Return the (X, Y) coordinate for the center point of the cell that contains the specified text.  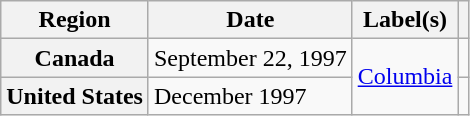
Columbia (405, 77)
United States (75, 96)
Region (75, 20)
September 22, 1997 (250, 58)
Canada (75, 58)
Label(s) (405, 20)
December 1997 (250, 96)
Date (250, 20)
